Capture the cell that displays the provided text and extract its [x, y] central coordinate. 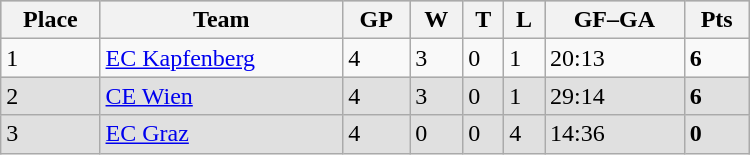
Pts [716, 20]
Place [50, 20]
Team [222, 20]
CE Wien [222, 96]
20:13 [614, 58]
T [484, 20]
EC Graz [222, 134]
14:36 [614, 134]
2 [50, 96]
W [436, 20]
L [524, 20]
GP [376, 20]
29:14 [614, 96]
GF–GA [614, 20]
EC Kapfenberg [222, 58]
